Scan for the cell matching the given text and deliver its (X, Y) coordinate at center. 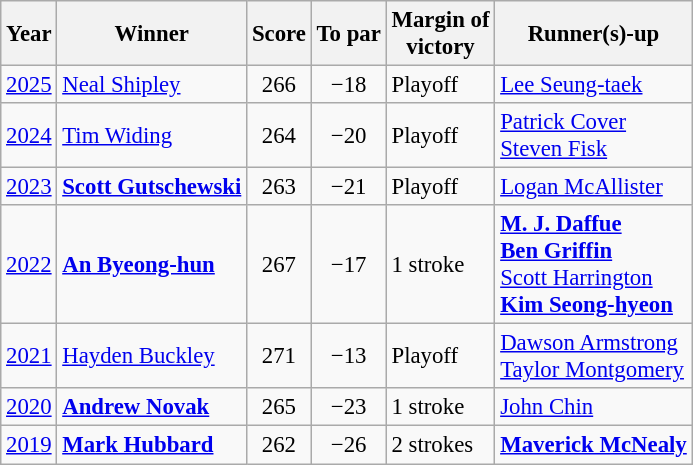
−18 (348, 85)
Logan McAllister (594, 187)
Lee Seung-taek (594, 85)
2019 (29, 445)
Andrew Novak (152, 407)
Hayden Buckley (152, 356)
2022 (29, 264)
−21 (348, 187)
263 (280, 187)
Year (29, 34)
Winner (152, 34)
−13 (348, 356)
John Chin (594, 407)
−23 (348, 407)
265 (280, 407)
271 (280, 356)
−26 (348, 445)
2021 (29, 356)
Margin ofvictory (440, 34)
2023 (29, 187)
M. J. Daffue Ben Griffin Scott Harrington Kim Seong-hyeon (594, 264)
To par (348, 34)
An Byeong-hun (152, 264)
Runner(s)-up (594, 34)
264 (280, 136)
Score (280, 34)
−17 (348, 264)
Dawson Armstrong Taylor Montgomery (594, 356)
Neal Shipley (152, 85)
2025 (29, 85)
2024 (29, 136)
Maverick McNealy (594, 445)
Mark Hubbard (152, 445)
Scott Gutschewski (152, 187)
267 (280, 264)
266 (280, 85)
Tim Widing (152, 136)
−20 (348, 136)
262 (280, 445)
2020 (29, 407)
2 strokes (440, 445)
Patrick Cover Steven Fisk (594, 136)
